Find where the given text appears and provide that cell's center as [X, Y] coordinate. 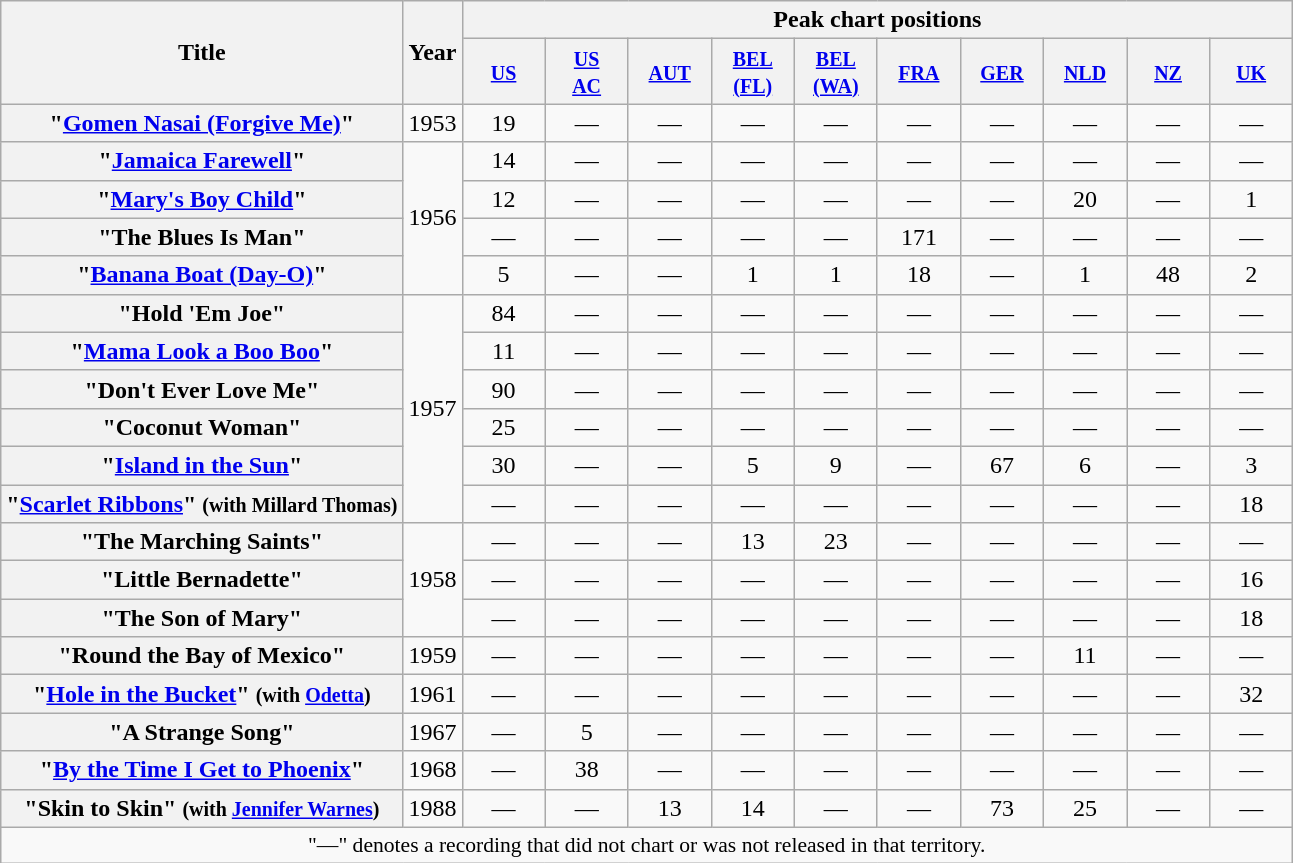
32 [1252, 694]
9 [836, 465]
BEL (FL) [752, 72]
US [504, 72]
48 [1168, 275]
UK [1252, 72]
38 [586, 770]
1968 [432, 770]
"Mama Look a Boo Boo" [202, 351]
"The Son of Mary" [202, 618]
"Scarlet Ribbons" (with Millard Thomas) [202, 503]
1956 [432, 218]
1988 [432, 808]
"Gomen Nasai (Forgive Me)" [202, 123]
67 [1002, 465]
19 [504, 123]
BEL (WA) [836, 72]
23 [836, 542]
"Mary's Boy Child" [202, 199]
"Hole in the Bucket" (with Odetta) [202, 694]
1961 [432, 694]
1959 [432, 656]
1957 [432, 408]
"—" denotes a recording that did not chart or was not released in that territory. [647, 845]
"Round the Bay of Mexico" [202, 656]
"Island in the Sun" [202, 465]
"Little Bernadette" [202, 580]
1958 [432, 580]
FRA [918, 72]
90 [504, 389]
3 [1252, 465]
2 [1252, 275]
6 [1084, 465]
"Skin to Skin" (with Jennifer Warnes) [202, 808]
NZ [1168, 72]
NLD [1084, 72]
USAC [586, 72]
1967 [432, 732]
Title [202, 52]
20 [1084, 199]
12 [504, 199]
1953 [432, 123]
"Don't Ever Love Me" [202, 389]
GER [1002, 72]
Year [432, 52]
"Banana Boat (Day-O)" [202, 275]
AUT [670, 72]
"The Blues Is Man" [202, 237]
Peak chart positions [878, 20]
"A Strange Song" [202, 732]
"By the Time I Get to Phoenix" [202, 770]
73 [1002, 808]
"Coconut Woman" [202, 427]
171 [918, 237]
"Jamaica Farewell" [202, 161]
"The Marching Saints" [202, 542]
"Hold 'Em Joe" [202, 313]
16 [1252, 580]
30 [504, 465]
84 [504, 313]
